For the text-containing cell, return its midpoint in [X, Y] coordinate format. 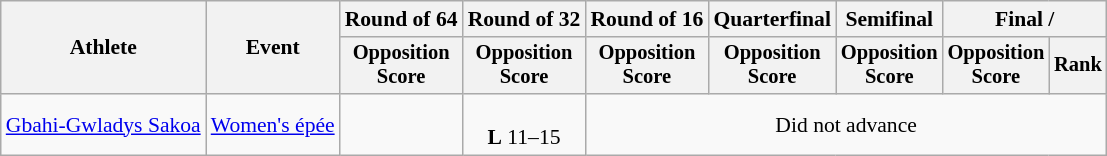
Rank [1078, 66]
Did not advance [846, 124]
Final / [1025, 19]
Quarterfinal [772, 19]
Round of 32 [524, 19]
Athlete [104, 48]
L 11–15 [524, 124]
Gbahi-Gwladys Sakoa [104, 124]
Round of 64 [402, 19]
Women's épée [273, 124]
Event [273, 48]
Semifinal [890, 19]
Round of 16 [646, 19]
